Determine the (x, y) coordinate at the center of the cell enclosing the given text.  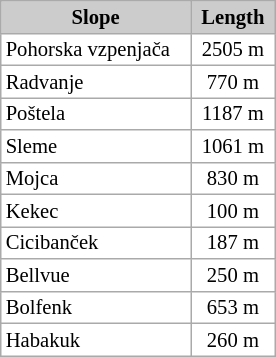
Habakuk (96, 339)
653 m (232, 307)
Kekec (96, 210)
1187 m (232, 113)
Bellvue (96, 274)
Mojca (96, 178)
Radvanje (96, 81)
100 m (232, 210)
Sleme (96, 146)
770 m (232, 81)
250 m (232, 274)
187 m (232, 242)
830 m (232, 178)
Slope (96, 16)
260 m (232, 339)
Cicibanček (96, 242)
Poštela (96, 113)
Pohorska vzpenjača (96, 49)
2505 m (232, 49)
Bolfenk (96, 307)
1061 m (232, 146)
Length (232, 16)
